Return the [x, y] coordinate for the center point of the cell that contains the specified text.  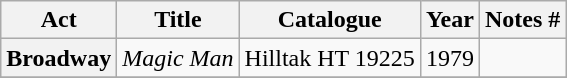
Hilltak HT 19225 [330, 58]
Catalogue [330, 20]
1979 [450, 58]
Broadway [59, 58]
Magic Man [178, 58]
Notes # [522, 20]
Year [450, 20]
Title [178, 20]
Act [59, 20]
